For the text-containing cell, return its midpoint in (x, y) coordinate format. 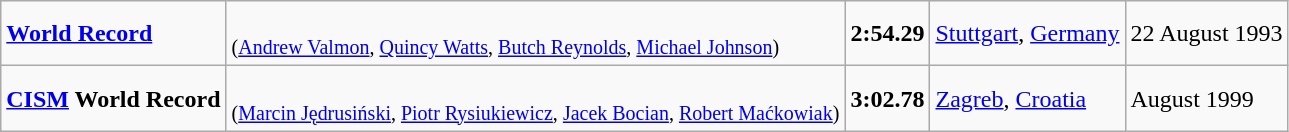
(Marcin Jędrusiński, Piotr Rysiukiewicz, Jacek Bocian, Robert Maćkowiak) (536, 98)
(Andrew Valmon, Quincy Watts, Butch Reynolds, Michael Johnson) (536, 34)
22 August 1993 (1206, 34)
2:54.29 (888, 34)
Stuttgart, Germany (1028, 34)
3:02.78 (888, 98)
Zagreb, Croatia (1028, 98)
World Record (114, 34)
August 1999 (1206, 98)
CISM World Record (114, 98)
